Provide the (X, Y) coordinate of the cell's center where the given text is located.  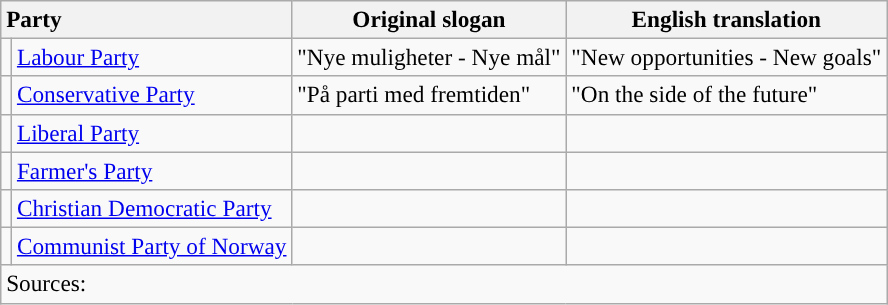
"Nye muligheter - Nye mål" (429, 57)
"On the side of the future" (726, 95)
Sources: (444, 284)
Liberal Party (152, 133)
English translation (726, 19)
Farmer's Party (152, 170)
Labour Party (152, 57)
Christian Democratic Party (152, 208)
Party (146, 19)
Original slogan (429, 19)
"På parti med fremtiden" (429, 95)
Conservative Party (152, 95)
"New opportunities - New goals" (726, 57)
Communist Party of Norway (152, 246)
